For the text-containing cell, return its midpoint in [x, y] coordinate format. 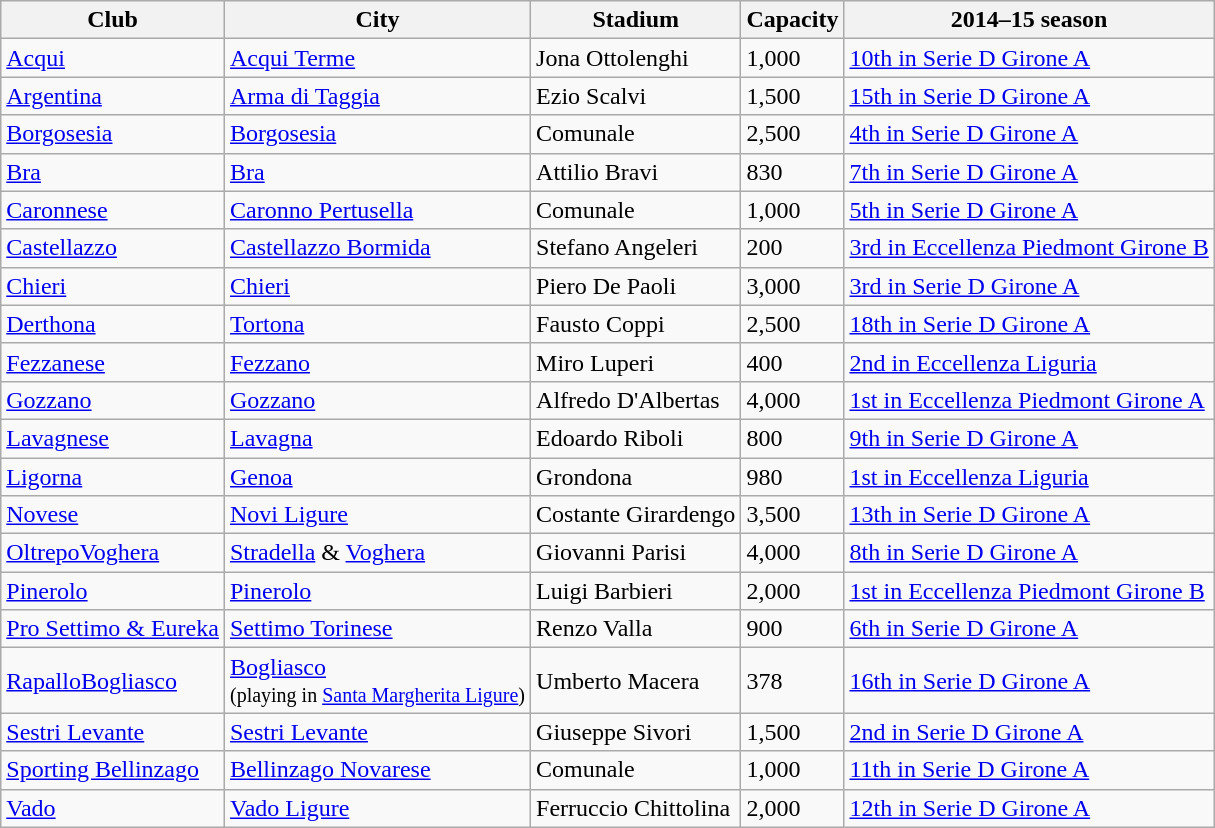
Jona Ottolenghi [636, 58]
12th in Serie D Girone A [1029, 808]
Stadium [636, 20]
1st in Eccellenza Piedmont Girone A [1029, 400]
3,500 [792, 515]
Fausto Coppi [636, 324]
7th in Serie D Girone A [1029, 172]
980 [792, 477]
Novese [113, 515]
Fezzano [377, 362]
Pro Settimo & Eureka [113, 629]
Tortona [377, 324]
Alfredo D'Albertas [636, 400]
Stefano Angeleri [636, 248]
Grondona [636, 477]
Vado Ligure [377, 808]
Lavagna [377, 438]
Novi Ligure [377, 515]
5th in Serie D Girone A [1029, 210]
200 [792, 248]
Capacity [792, 20]
2nd in Eccellenza Liguria [1029, 362]
11th in Serie D Girone A [1029, 770]
Umberto Macera [636, 680]
Ezio Scalvi [636, 96]
Ligorna [113, 477]
Derthona [113, 324]
OltrepoVoghera [113, 553]
Piero De Paoli [636, 286]
Genoa [377, 477]
3,000 [792, 286]
900 [792, 629]
Luigi Barbieri [636, 591]
2nd in Serie D Girone A [1029, 732]
9th in Serie D Girone A [1029, 438]
3rd in Serie D Girone A [1029, 286]
Stradella & Voghera [377, 553]
10th in Serie D Girone A [1029, 58]
Miro Luperi [636, 362]
15th in Serie D Girone A [1029, 96]
Sporting Bellinzago [113, 770]
830 [792, 172]
Renzo Valla [636, 629]
13th in Serie D Girone A [1029, 515]
Edoardo Riboli [636, 438]
Acqui Terme [377, 58]
Settimo Torinese [377, 629]
4th in Serie D Girone A [1029, 134]
Argentina [113, 96]
2014–15 season [1029, 20]
400 [792, 362]
Attilio Bravi [636, 172]
Acqui [113, 58]
800 [792, 438]
Bellinzago Novarese [377, 770]
Castellazzo [113, 248]
Giovanni Parisi [636, 553]
Vado [113, 808]
8th in Serie D Girone A [1029, 553]
Arma di Taggia [377, 96]
Lavagnese [113, 438]
Costante Girardengo [636, 515]
378 [792, 680]
Caronnese [113, 210]
Fezzanese [113, 362]
Bogliasco(playing in Santa Margherita Ligure) [377, 680]
16th in Serie D Girone A [1029, 680]
Club [113, 20]
Castellazzo Bormida [377, 248]
6th in Serie D Girone A [1029, 629]
1st in Eccellenza Piedmont Girone B [1029, 591]
Giuseppe Sivori [636, 732]
1st in Eccellenza Liguria [1029, 477]
City [377, 20]
3rd in Eccellenza Piedmont Girone B [1029, 248]
Caronno Pertusella [377, 210]
18th in Serie D Girone A [1029, 324]
RapalloBogliasco [113, 680]
Ferruccio Chittolina [636, 808]
